Extract the (X, Y) coordinate from the center of the cell holding the provided text.  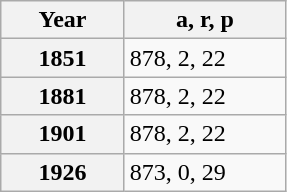
a, r, p (204, 20)
1926 (63, 172)
1881 (63, 96)
1901 (63, 134)
1851 (63, 58)
873, 0, 29 (204, 172)
Year (63, 20)
